Locate the cell with the specified text and output its (X, Y) center coordinate. 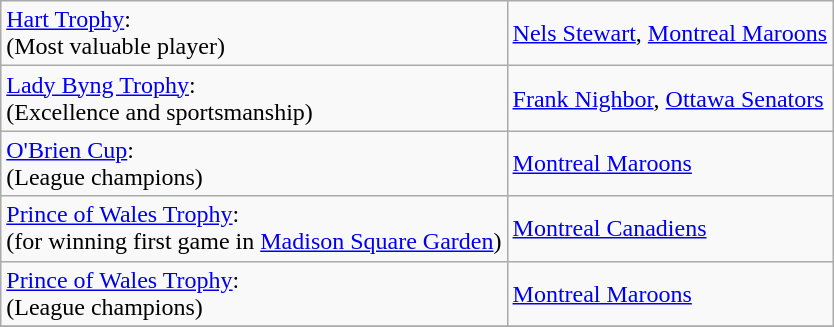
Hart Trophy:(Most valuable player) (254, 34)
Nels Stewart, Montreal Maroons (670, 34)
O'Brien Cup:(League champions) (254, 164)
Montreal Canadiens (670, 228)
Prince of Wales Trophy:(League champions) (254, 294)
Prince of Wales Trophy:(for winning first game in Madison Square Garden) (254, 228)
Lady Byng Trophy:(Excellence and sportsmanship) (254, 98)
Frank Nighbor, Ottawa Senators (670, 98)
